Provide the [x, y] coordinate of the cell's center where the given text is located.  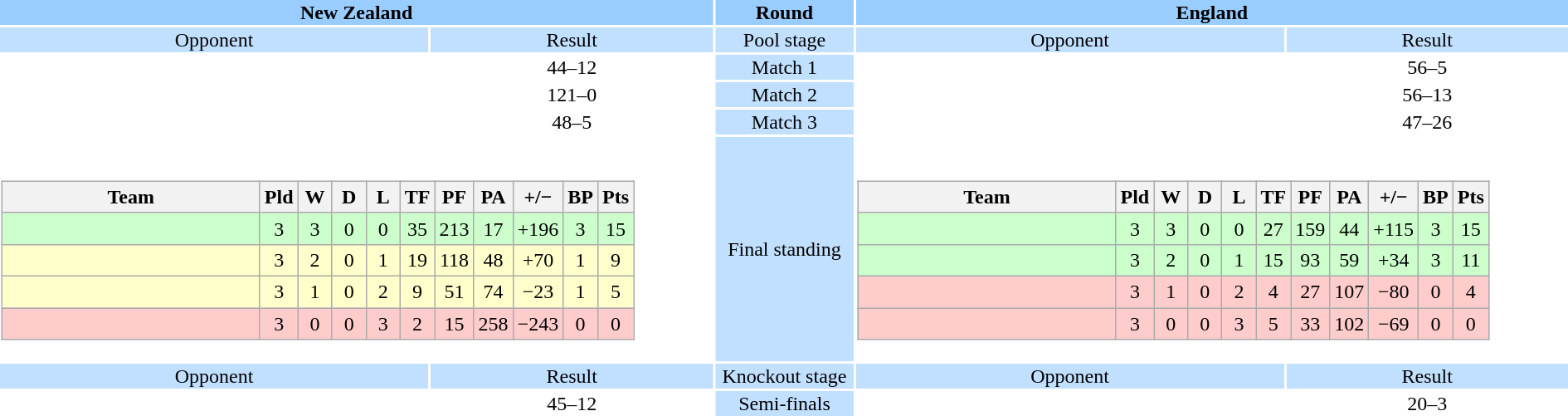
93 [1311, 260]
44 [1349, 228]
−243 [538, 323]
Final standing [784, 249]
+196 [538, 228]
213 [455, 228]
17 [493, 228]
47–26 [1427, 122]
England [1212, 12]
Team Pld W D L TF PF PA +/− BP Pts 3 3 0 0 27 159 44 +115 3 15 3 2 0 1 15 93 59 +34 3 11 3 1 0 2 4 27 107 −80 0 4 3 0 0 3 5 33 102 −69 0 0 [1212, 249]
159 [1311, 228]
121–0 [572, 95]
56–13 [1427, 95]
48–5 [572, 122]
74 [493, 291]
56–5 [1427, 67]
Team Pld W D L TF PF PA +/− BP Pts 3 3 0 0 35 213 17 +196 3 15 3 2 0 1 19 118 48 +70 1 9 3 1 0 2 9 51 74 −23 1 5 3 0 0 3 2 15 258 −243 0 0 [357, 249]
Match 1 [784, 67]
107 [1349, 291]
Match 2 [784, 95]
33 [1311, 323]
Knockout stage [784, 376]
Semi-finals [784, 404]
Round [784, 12]
+34 [1394, 260]
51 [455, 291]
102 [1349, 323]
35 [417, 228]
+115 [1394, 228]
−80 [1394, 291]
118 [455, 260]
45–12 [572, 404]
48 [493, 260]
−23 [538, 291]
Pool stage [784, 40]
258 [493, 323]
Match 3 [784, 122]
−69 [1394, 323]
59 [1349, 260]
New Zealand [357, 12]
+70 [538, 260]
44–12 [572, 67]
20–3 [1427, 404]
11 [1470, 260]
19 [417, 260]
